Return the (x, y) coordinate for the center point of the cell that contains the specified text.  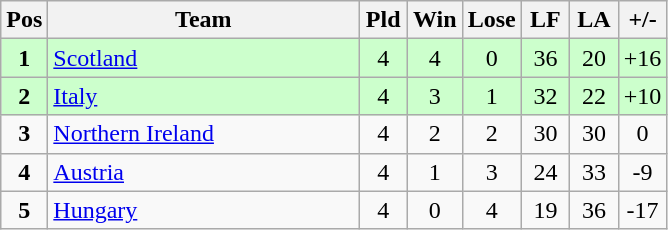
19 (546, 210)
LA (594, 20)
Lose (492, 20)
+/- (642, 20)
33 (594, 172)
-9 (642, 172)
Northern Ireland (204, 134)
22 (594, 96)
Pos (24, 20)
-17 (642, 210)
Scotland (204, 58)
20 (594, 58)
LF (546, 20)
Austria (204, 172)
Pld (384, 20)
32 (546, 96)
Italy (204, 96)
24 (546, 172)
Team (204, 20)
Hungary (204, 210)
5 (24, 210)
+10 (642, 96)
+16 (642, 58)
Win (434, 20)
